Search for the cell housing the specified text and yield its [x, y] center coordinate. 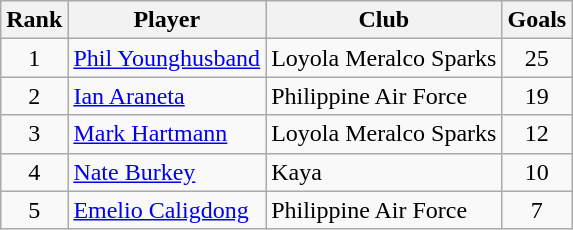
1 [34, 58]
Kaya [384, 172]
19 [537, 96]
Player [167, 20]
Goals [537, 20]
Club [384, 20]
2 [34, 96]
Emelio Caligdong [167, 210]
10 [537, 172]
Rank [34, 20]
12 [537, 134]
25 [537, 58]
Ian Araneta [167, 96]
Nate Burkey [167, 172]
3 [34, 134]
5 [34, 210]
4 [34, 172]
Phil Younghusband [167, 58]
Mark Hartmann [167, 134]
7 [537, 210]
